Search for the cell housing the specified text and yield its (X, Y) center coordinate. 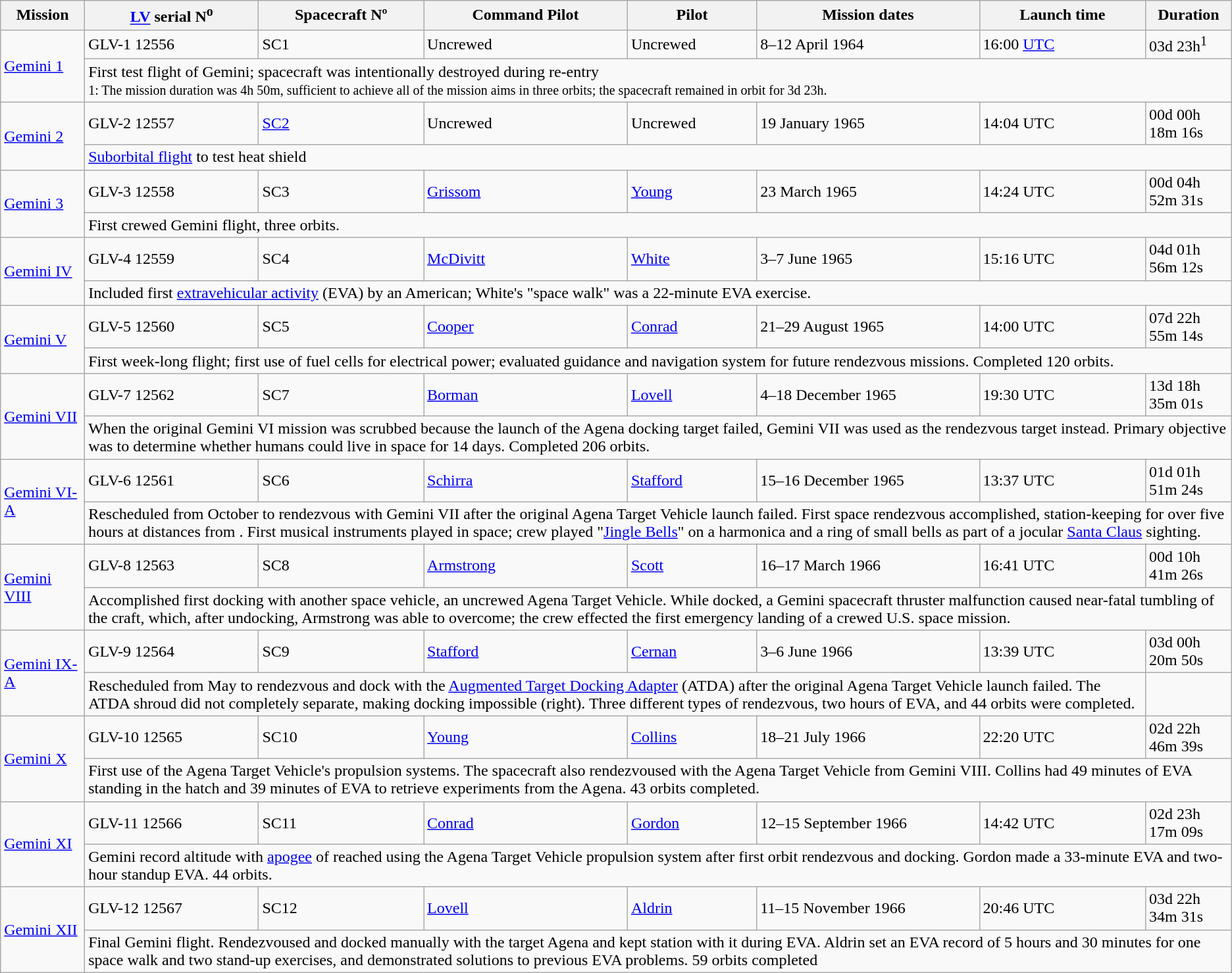
SC6 (341, 480)
Schirra (526, 480)
Launch time (1062, 16)
SC2 (341, 124)
First crewed Gemini flight, three orbits. (658, 225)
Gemini XI (43, 844)
GLV-5 12560 (172, 326)
Grissom (526, 191)
13:37 UTC (1062, 480)
Gemini IV (43, 271)
00d 10h 41m 26s (1189, 566)
GLV-8 12563 (172, 566)
Pilot (692, 16)
GLV-7 12562 (172, 395)
02d 22h 46m 39s (1189, 737)
4–18 December 1965 (868, 395)
21–29 August 1965 (868, 326)
01d 01h 51m 24s (1189, 480)
18–21 July 1966 (868, 737)
Gemini VI-A (43, 502)
Borman (526, 395)
Gemini 1 (43, 66)
Gemini VIII (43, 587)
3–7 June 1965 (868, 259)
Gemini 2 (43, 136)
White (692, 259)
Gemini XII (43, 930)
GLV-6 12561 (172, 480)
3–6 June 1966 (868, 651)
GLV-2 12557 (172, 124)
8–12 April 1964 (868, 45)
Gemini 3 (43, 204)
00d 04h 52m 31s (1189, 191)
15–16 December 1965 (868, 480)
04d 01h 56m 12s (1189, 259)
03d 22h 34m 31s (1189, 908)
SC7 (341, 395)
14:04 UTC (1062, 124)
SC12 (341, 908)
LV serial No (172, 16)
02d 23h 17m 09s (1189, 822)
15:16 UTC (1062, 259)
Command Pilot (526, 16)
14:24 UTC (1062, 191)
Collins (692, 737)
14:42 UTC (1062, 822)
13d 18h 35m 01s (1189, 395)
SC4 (341, 259)
SC11 (341, 822)
GLV-3 12558 (172, 191)
Gemini V (43, 339)
GLV-10 12565 (172, 737)
Gordon (692, 822)
Aldrin (692, 908)
16:41 UTC (1062, 566)
03d 00h 20m 50s (1189, 651)
16–17 March 1966 (868, 566)
Armstrong (526, 566)
19 January 1965 (868, 124)
12–15 September 1966 (868, 822)
GLV-1 12556 (172, 45)
SC5 (341, 326)
Mission dates (868, 16)
20:46 UTC (1062, 908)
00d 00h 18m 16s (1189, 124)
SC9 (341, 651)
GLV-11 12566 (172, 822)
Suborbital flight to test heat shield (658, 157)
07d 22h 55m 14s (1189, 326)
SC1 (341, 45)
GLV-9 12564 (172, 651)
23 March 1965 (868, 191)
Mission (43, 16)
Spacecraft Nº (341, 16)
14:00 UTC (1062, 326)
Scott (692, 566)
Included first extravehicular activity (EVA) by an American; White's "space walk" was a 22-minute EVA exercise. (658, 293)
Cernan (692, 651)
13:39 UTC (1062, 651)
SC3 (341, 191)
Duration (1189, 16)
Gemini VII (43, 416)
11–15 November 1966 (868, 908)
03d 23h1 (1189, 45)
GLV-4 12559 (172, 259)
SC10 (341, 737)
SC8 (341, 566)
19:30 UTC (1062, 395)
McDivitt (526, 259)
GLV-12 12567 (172, 908)
22:20 UTC (1062, 737)
Gemini X (43, 759)
Cooper (526, 326)
16:00 UTC (1062, 45)
Gemini IX-A (43, 673)
